Return (X, Y) of the center of cell containing provided text 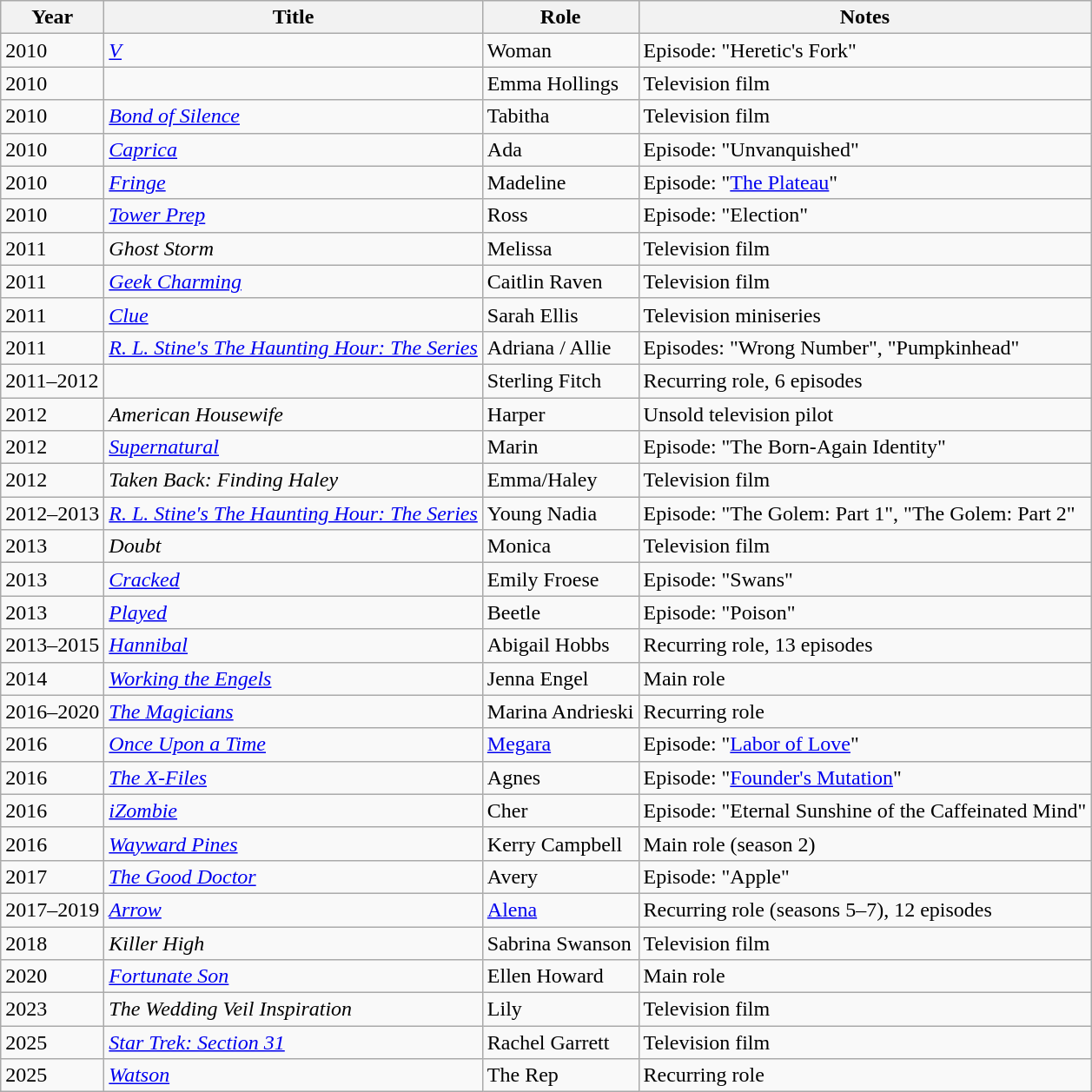
Tabitha (560, 116)
Episode: "Labor of Love" (865, 745)
Woman (560, 50)
Episode: "Election" (865, 215)
Emma Hollings (560, 83)
Killer High (294, 943)
Abigail Hobbs (560, 645)
Taken Back: Finding Haley (294, 480)
Role (560, 17)
Wayward Pines (294, 844)
Television miniseries (865, 314)
Ross (560, 215)
Episode: "Heretic's Fork" (865, 50)
Supernatural (294, 447)
Episode: "The Golem: Part 1", "The Golem: Part 2" (865, 513)
2011–2012 (52, 381)
Played (294, 612)
Lily (560, 1009)
Notes (865, 17)
Kerry Campbell (560, 844)
Caitlin Raven (560, 281)
Episode: "The Born-Again Identity" (865, 447)
Fringe (294, 182)
Main role (season 2) (865, 844)
The Rep (560, 1075)
Harper (560, 414)
Madeline (560, 182)
The X-Files (294, 778)
V (294, 50)
2017–2019 (52, 910)
Avery (560, 877)
The Good Doctor (294, 877)
Cher (560, 811)
Alena (560, 910)
Emma/Haley (560, 480)
Episode: "Unvanquished" (865, 149)
Rachel Garrett (560, 1042)
Recurring role, 6 episodes (865, 381)
Caprica (294, 149)
Ada (560, 149)
Recurring role, 13 episodes (865, 645)
Geek Charming (294, 281)
The Wedding Veil Inspiration (294, 1009)
Beetle (560, 612)
2023 (52, 1009)
2014 (52, 678)
The Magicians (294, 711)
Title (294, 17)
Monica (560, 546)
Melissa (560, 248)
Tower Prep (294, 215)
Bond of Silence (294, 116)
Marina Andrieski (560, 711)
Once Upon a Time (294, 745)
Arrow (294, 910)
2018 (52, 943)
Sterling Fitch (560, 381)
2013–2015 (52, 645)
2016–2020 (52, 711)
Sarah Ellis (560, 314)
Doubt (294, 546)
Clue (294, 314)
Episode: "Swans" (865, 579)
American Housewife (294, 414)
Episode: "Eternal Sunshine of the Caffeinated Mind" (865, 811)
Unsold television pilot (865, 414)
Watson (294, 1075)
Episode: "Founder's Mutation" (865, 778)
2012–2013 (52, 513)
2017 (52, 877)
Sabrina Swanson (560, 943)
2020 (52, 976)
Hannibal (294, 645)
iZombie (294, 811)
Fortunate Son (294, 976)
Young Nadia (560, 513)
Episode: "The Plateau" (865, 182)
Cracked (294, 579)
Working the Engels (294, 678)
Episode: "Poison" (865, 612)
Agnes (560, 778)
Episode: "Apple" (865, 877)
Star Trek: Section 31 (294, 1042)
Emily Froese (560, 579)
Adriana / Allie (560, 347)
Ghost Storm (294, 248)
Marin (560, 447)
Year (52, 17)
Ellen Howard (560, 976)
Megara (560, 745)
Recurring role (seasons 5–7), 12 episodes (865, 910)
Jenna Engel (560, 678)
Episodes: "Wrong Number", "Pumpkinhead" (865, 347)
